Locate the cell with the specified text and output its (X, Y) center coordinate. 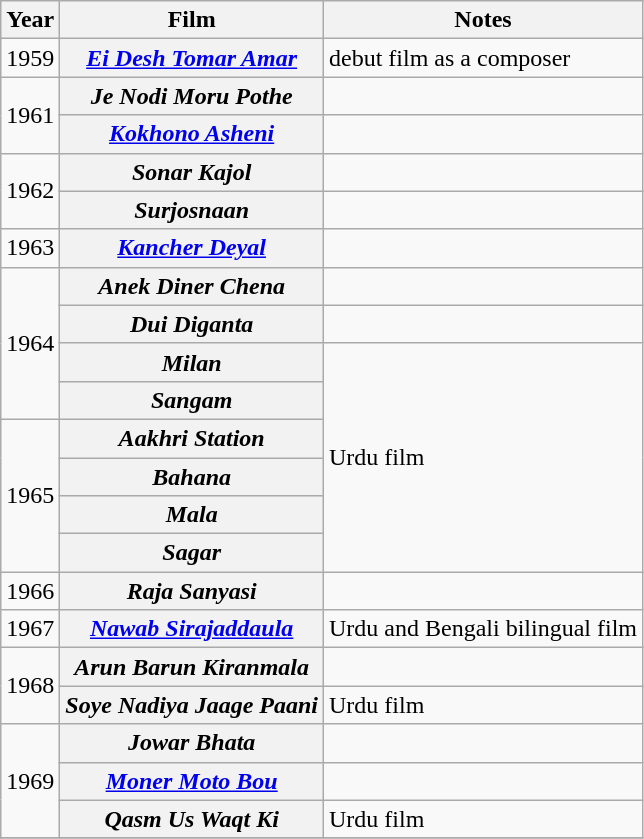
Urdu and Bengali bilingual film (484, 629)
Dui Diganta (192, 324)
Kancher Deyal (192, 248)
Aakhri Station (192, 438)
Milan (192, 362)
Jowar Bhata (192, 743)
Anek Diner Chena (192, 286)
Sonar Kajol (192, 172)
Nawab Sirajaddaula (192, 629)
Sagar (192, 553)
Year (30, 20)
Notes (484, 20)
1959 (30, 58)
Surjosnaan (192, 210)
Qasm Us Waqt Ki (192, 819)
1963 (30, 248)
Soye Nadiya Jaage Paani (192, 705)
Ei Desh Tomar Amar (192, 58)
Je Nodi Moru Pothe (192, 96)
debut film as a composer (484, 58)
Arun Barun Kiranmala (192, 667)
Kokhono Asheni (192, 134)
Raja Sanyasi (192, 591)
1969 (30, 781)
Sangam (192, 400)
1965 (30, 495)
1962 (30, 191)
Mala (192, 515)
Bahana (192, 477)
1964 (30, 343)
1968 (30, 686)
1967 (30, 629)
1961 (30, 115)
1966 (30, 591)
Film (192, 20)
Moner Moto Bou (192, 781)
